Detect which cell encompasses the target text, then output its [X, Y] center coordinate. 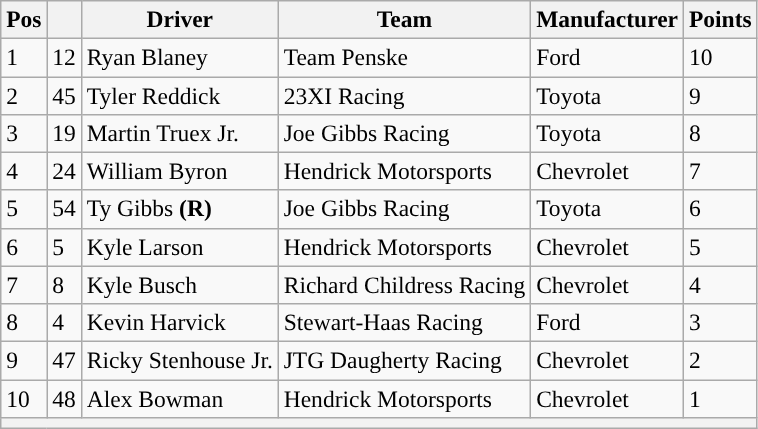
19 [64, 133]
Tyler Reddick [180, 95]
47 [64, 360]
Driver [180, 19]
Ryan Blaney [180, 57]
Manufacturer [608, 19]
Stewart-Haas Racing [404, 322]
Pos [24, 19]
48 [64, 398]
Kyle Busch [180, 285]
Martin Truex Jr. [180, 133]
45 [64, 95]
12 [64, 57]
23XI Racing [404, 95]
24 [64, 171]
Points [720, 19]
JTG Daugherty Racing [404, 360]
54 [64, 209]
Team Penske [404, 57]
Ty Gibbs (R) [180, 209]
Alex Bowman [180, 398]
Richard Childress Racing [404, 285]
Kyle Larson [180, 247]
William Byron [180, 171]
Ricky Stenhouse Jr. [180, 360]
Kevin Harvick [180, 322]
Team [404, 19]
